Output the [X, Y] coordinate of the center of the cell containing the given text.  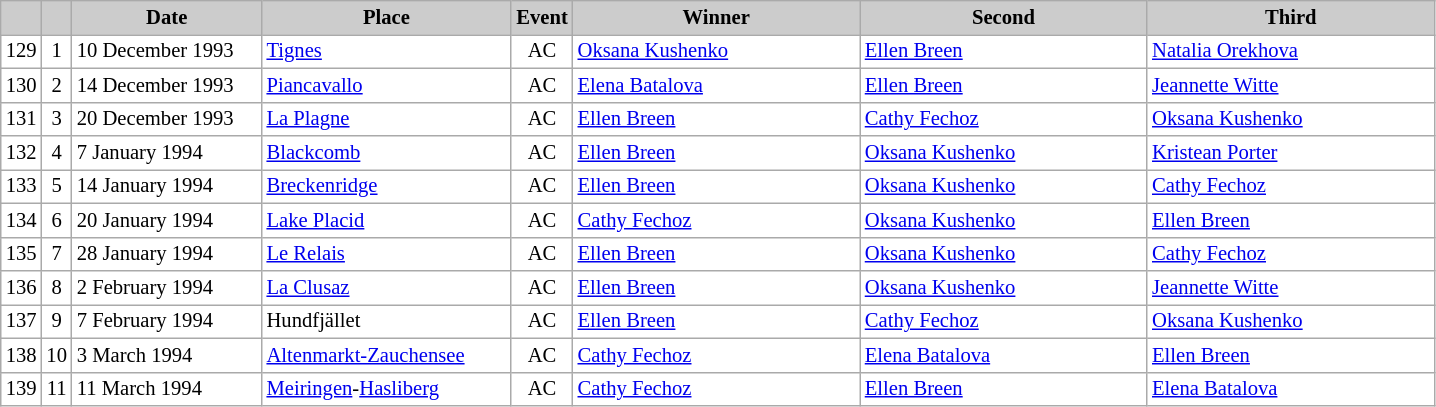
14 December 1993 [167, 85]
Date [167, 17]
3 March 1994 [167, 355]
10 December 1993 [167, 51]
Natalia Orekhova [1290, 51]
129 [22, 51]
Altenmarkt-Zauchensee [387, 355]
14 January 1994 [167, 186]
Winner [716, 17]
134 [22, 220]
7 [56, 254]
2 [56, 85]
9 [56, 321]
20 January 1994 [167, 220]
Third [1290, 17]
Tignes [387, 51]
Meiringen-Hasliberg [387, 389]
Le Relais [387, 254]
2 February 1994 [167, 287]
130 [22, 85]
Second [1004, 17]
Breckenridge [387, 186]
5 [56, 186]
Lake Placid [387, 220]
139 [22, 389]
10 [56, 355]
Hundfjället [387, 321]
11 March 1994 [167, 389]
20 December 1993 [167, 119]
133 [22, 186]
137 [22, 321]
4 [56, 153]
138 [22, 355]
Kristean Porter [1290, 153]
Blackcomb [387, 153]
Piancavallo [387, 85]
Place [387, 17]
6 [56, 220]
1 [56, 51]
135 [22, 254]
136 [22, 287]
131 [22, 119]
28 January 1994 [167, 254]
La Clusaz [387, 287]
3 [56, 119]
11 [56, 389]
7 February 1994 [167, 321]
Event [542, 17]
8 [56, 287]
132 [22, 153]
La Plagne [387, 119]
7 January 1994 [167, 153]
